Capture the cell that displays the provided text and extract its [x, y] central coordinate. 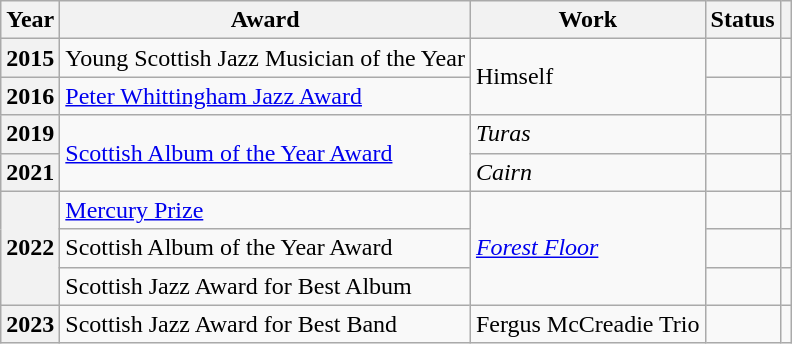
Status [742, 20]
2016 [30, 96]
Scottish Jazz Award for Best Band [266, 324]
Peter Whittingham Jazz Award [266, 96]
2015 [30, 58]
Himself [588, 77]
2022 [30, 248]
Cairn [588, 172]
Turas [588, 134]
Year [30, 20]
Scottish Jazz Award for Best Album [266, 286]
Young Scottish Jazz Musician of the Year [266, 58]
2023 [30, 324]
Work [588, 20]
Award [266, 20]
Forest Floor [588, 248]
Mercury Prize [266, 210]
2021 [30, 172]
Fergus McCreadie Trio [588, 324]
2019 [30, 134]
